Extract the (x, y) coordinate from the center of the cell holding the provided text.  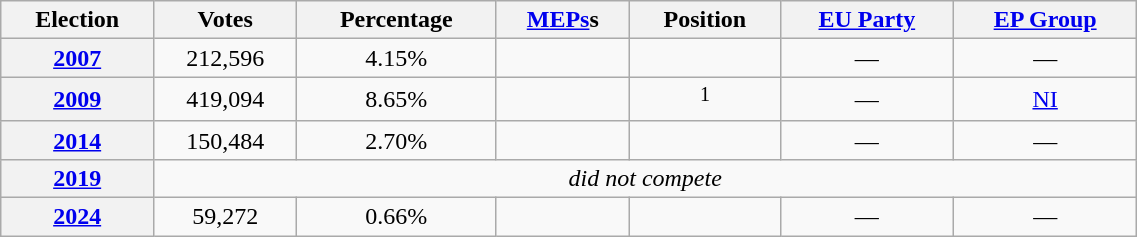
NI (1044, 100)
59,272 (226, 217)
2024 (78, 217)
2.70% (396, 140)
8.65% (396, 100)
Election (78, 20)
MEPss (563, 20)
0.66% (396, 217)
150,484 (226, 140)
419,094 (226, 100)
did not compete (646, 178)
EP Group (1044, 20)
Position (706, 20)
Votes (226, 20)
2014 (78, 140)
2019 (78, 178)
212,596 (226, 58)
4.15% (396, 58)
2007 (78, 58)
1 (706, 100)
EU Party (866, 20)
Percentage (396, 20)
2009 (78, 100)
